Return the [x, y] coordinate for the center point of the cell that contains the specified text.  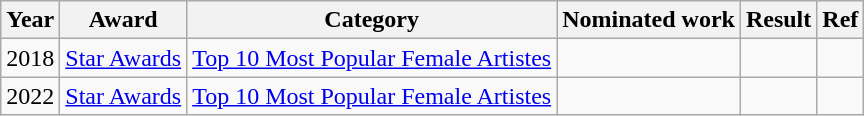
Nominated work [649, 20]
2018 [30, 58]
Year [30, 20]
Category [372, 20]
Award [124, 20]
Result [778, 20]
Ref [840, 20]
2022 [30, 96]
